Identify which cell holds the provided text, then report its (x, y) central coordinate. 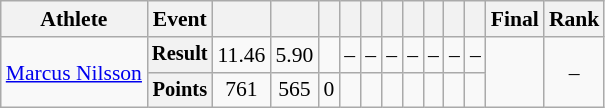
Athlete (74, 19)
Final (515, 19)
Result (180, 55)
Event (180, 19)
11.46 (242, 55)
5.90 (294, 55)
565 (294, 90)
0 (328, 90)
Rank (574, 19)
Marcus Nilsson (74, 72)
761 (242, 90)
Points (180, 90)
